Return [x, y] of the center of cell containing provided text 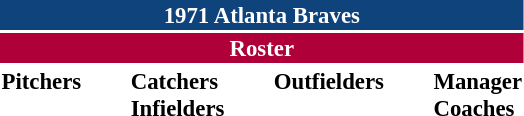
1971 Atlanta Braves [262, 15]
Roster [262, 48]
